Determine the [x, y] coordinate at the center of the cell enclosing the given text.  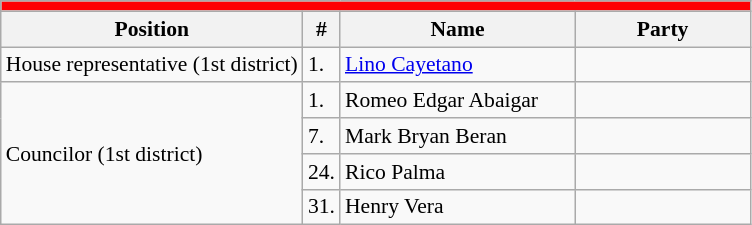
Councilor (1st district) [152, 154]
Romeo Edgar Abaigar [458, 101]
Henry Vera [458, 207]
Rico Palma [458, 172]
24. [322, 172]
Lino Cayetano [458, 65]
# [322, 29]
Name [458, 29]
Position [152, 29]
7. [322, 136]
House representative (1st district) [152, 65]
Party [662, 29]
Mark Bryan Beran [458, 136]
31. [322, 207]
